Search for the cell housing the specified text and yield its (x, y) center coordinate. 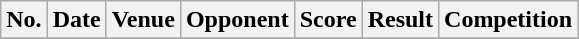
No. (24, 20)
Venue (143, 20)
Date (76, 20)
Score (328, 20)
Opponent (237, 20)
Result (400, 20)
Competition (508, 20)
